Scan for the cell matching the given text and deliver its [X, Y] coordinate at center. 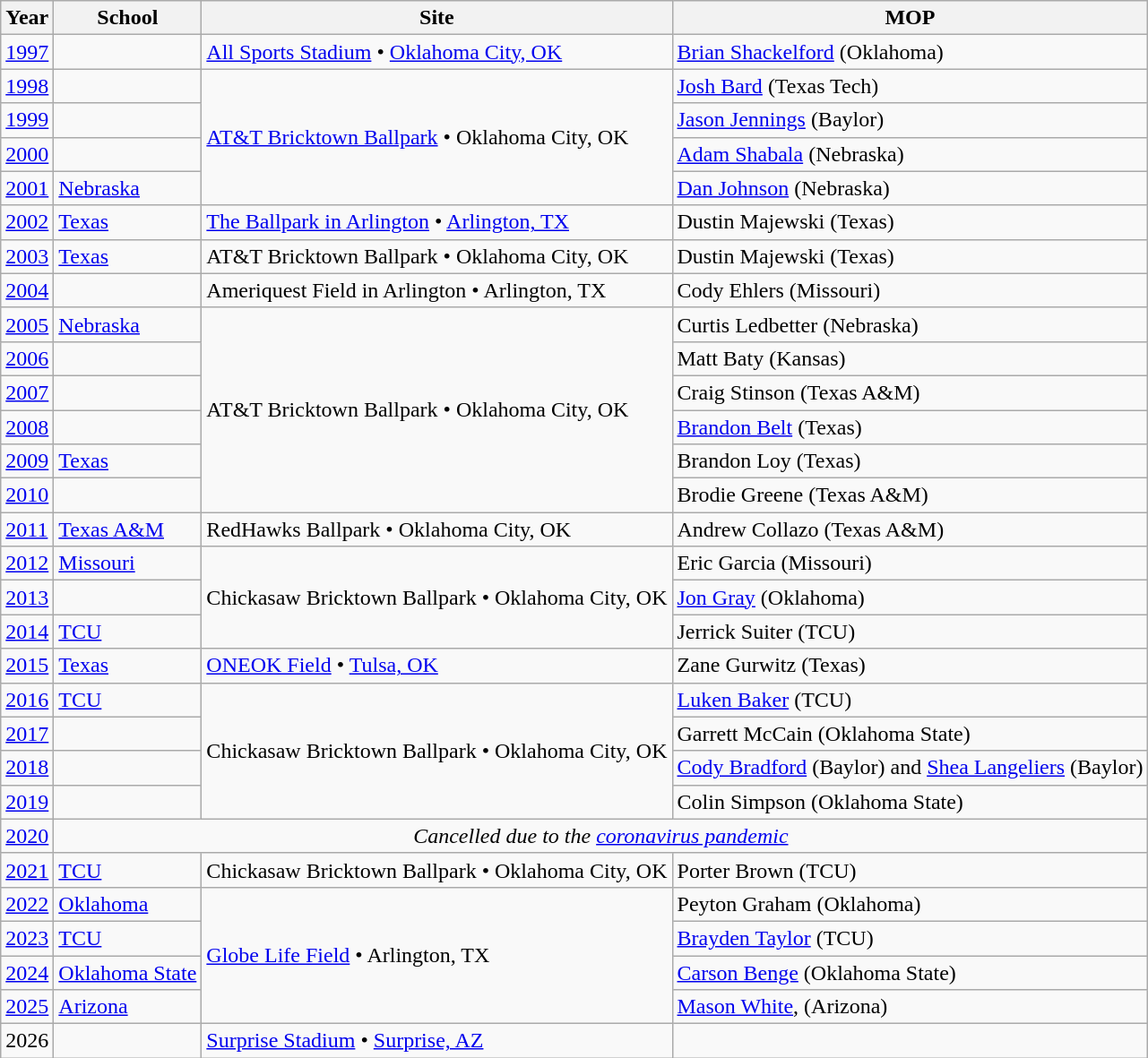
1997 [27, 52]
2003 [27, 256]
MOP [911, 18]
2013 [27, 598]
Ameriquest Field in Arlington • Arlington, TX [437, 290]
Brodie Greene (Texas A&M) [911, 495]
2017 [27, 734]
Garrett McCain (Oklahoma State) [911, 734]
Luken Baker (TCU) [911, 700]
2008 [27, 427]
Colin Simpson (Oklahoma State) [911, 802]
Matt Baty (Kansas) [911, 358]
Year [27, 18]
Jon Gray (Oklahoma) [911, 598]
Peyton Graham (Oklahoma) [911, 904]
Arizona [127, 1007]
Carson Benge (Oklahoma State) [911, 972]
Craig Stinson (Texas A&M) [911, 392]
2001 [27, 188]
Brayden Taylor (TCU) [911, 938]
2020 [27, 836]
Dan Johnson (Nebraska) [911, 188]
Brandon Loy (Texas) [911, 461]
Curtis Ledbetter (Nebraska) [911, 324]
Oklahoma State [127, 972]
Oklahoma [127, 904]
2023 [27, 938]
Cancelled due to the coronavirus pandemic [600, 836]
The Ballpark in Arlington • Arlington, TX [437, 222]
1998 [27, 86]
2011 [27, 529]
2000 [27, 154]
Zane Gurwitz (Texas) [911, 666]
Brandon Belt (Texas) [911, 427]
2014 [27, 632]
2002 [27, 222]
2005 [27, 324]
Eric Garcia (Missouri) [911, 563]
Josh Bard (Texas Tech) [911, 86]
Texas A&M [127, 529]
Cody Bradford (Baylor) and Shea Langeliers (Baylor) [911, 768]
2006 [27, 358]
2007 [27, 392]
2019 [27, 802]
Adam Shabala (Nebraska) [911, 154]
2015 [27, 666]
2021 [27, 870]
Andrew Collazo (Texas A&M) [911, 529]
All Sports Stadium • Oklahoma City, OK [437, 52]
2012 [27, 563]
Jerrick Suiter (TCU) [911, 632]
2010 [27, 495]
2022 [27, 904]
2009 [27, 461]
1999 [27, 120]
Mason White, (Arizona) [911, 1007]
2024 [27, 972]
2016 [27, 700]
ONEOK Field • Tulsa, OK [437, 666]
Surprise Stadium • Surprise, AZ [437, 1041]
RedHawks Ballpark • Oklahoma City, OK [437, 529]
Cody Ehlers (Missouri) [911, 290]
Globe Life Field • Arlington, TX [437, 955]
Site [437, 18]
School [127, 18]
Brian Shackelford (Oklahoma) [911, 52]
2004 [27, 290]
Missouri [127, 563]
Jason Jennings (Baylor) [911, 120]
Porter Brown (TCU) [911, 870]
2025 [27, 1007]
2018 [27, 768]
2026 [27, 1041]
